For the text-containing cell, return its midpoint in (x, y) coordinate format. 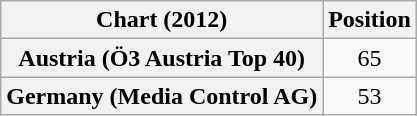
Austria (Ö3 Austria Top 40) (162, 58)
Chart (2012) (162, 20)
Germany (Media Control AG) (162, 96)
Position (370, 20)
53 (370, 96)
65 (370, 58)
